Detect which cell encompasses the target text, then output its (x, y) center coordinate. 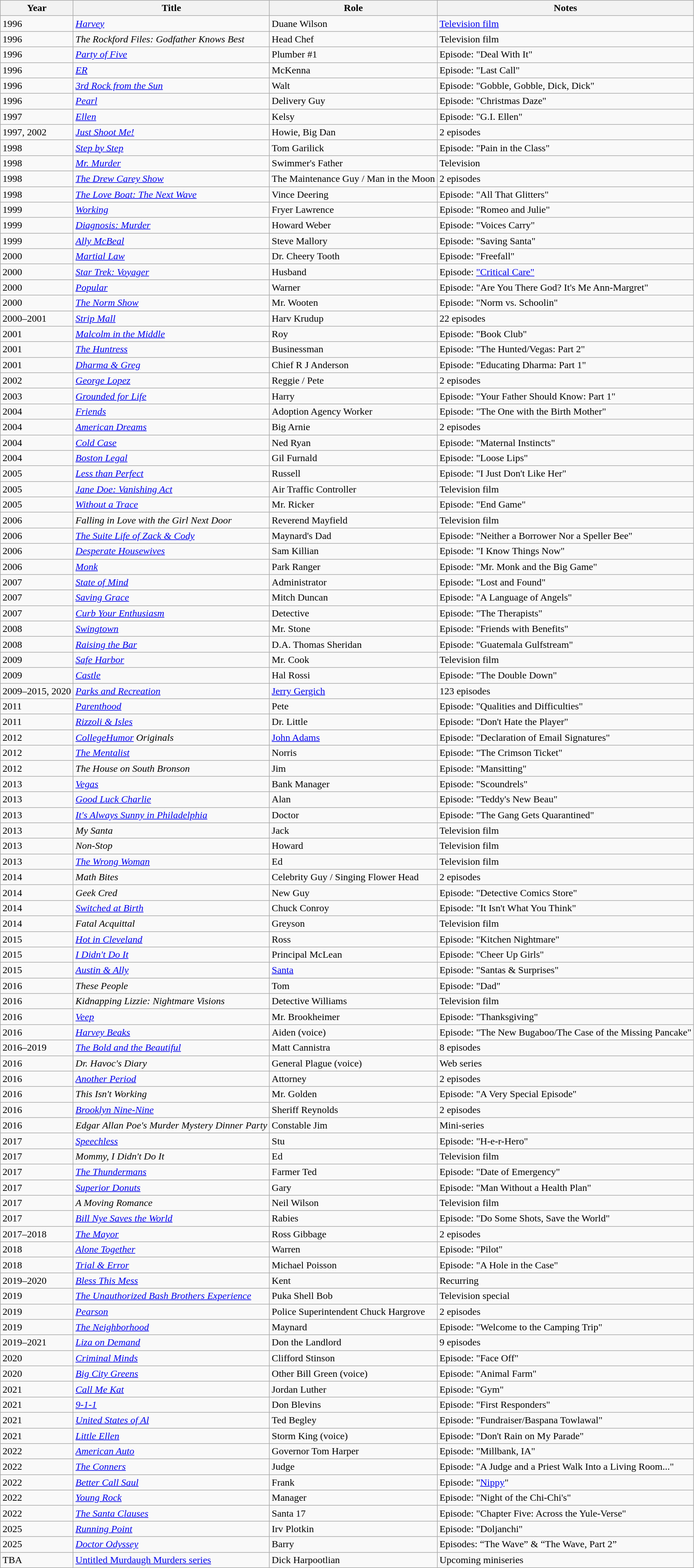
Friends (171, 411)
Tom Garilick (353, 148)
Raising the Bar (171, 644)
Mr. Golden (353, 1094)
Air Traffic Controller (353, 489)
Notes (566, 8)
Episode: "Gobble, Gobble, Dick, Dick" (566, 86)
McKenna (353, 70)
Episode: "Animal Farm" (566, 1374)
Fryer Lawrence (353, 210)
Austin & Ally (171, 970)
Episode: "Millbank, IA" (566, 1451)
General Plague (voice) (353, 1063)
Episode: "Book Club" (566, 334)
Plumber #1 (353, 55)
Ross (353, 939)
Manager (353, 1498)
Episode: "Date of Emergency" (566, 1172)
Don Blevins (353, 1405)
Ted Begley (353, 1420)
Parks and Recreation (171, 691)
Sam Killian (353, 551)
Dr. Little (353, 722)
Episode: "Gym" (566, 1389)
United States of Al (171, 1420)
The Thundermans (171, 1172)
Episode: "The One with the Birth Mother" (566, 411)
Jordan Luther (353, 1389)
Harvey (171, 24)
Farmer Ted (353, 1172)
Gil Furnald (353, 458)
Episode: "Christmas Daze" (566, 101)
3rd Rock from the Sun (171, 86)
Episode: "Neither a Borrower Nor a Speller Bee" (566, 536)
Duane Wilson (353, 24)
Television (566, 163)
2019–2021 (37, 1343)
The House on South Bronson (171, 769)
22 episodes (566, 318)
Young Rock (171, 1498)
Boston Legal (171, 458)
Episode: "Declaration of Email Signatures" (566, 738)
Attorney (353, 1079)
Delivery Guy (353, 101)
Geek Cred (171, 892)
Television special (566, 1296)
Episode: "It Isn't What You Think" (566, 908)
Episode: "Chapter Five: Across the Yule-Verse" (566, 1513)
Greyson (353, 923)
Episode: "The Double Down" (566, 675)
Episode: "Cheer Up Girls" (566, 955)
Episode: "Thanksgiving" (566, 1017)
These People (171, 986)
Steve Mallory (353, 241)
American Dreams (171, 427)
Popular (171, 287)
Mr. Wooten (353, 303)
123 episodes (566, 691)
Roy (353, 334)
Swingtown (171, 629)
Episode: "Freefall" (566, 256)
Parenthood (171, 707)
State of Mind (171, 582)
Speechless (171, 1141)
Police Superintendent Chuck Hargrove (353, 1312)
Episode: "Nippy" (566, 1482)
Episode: "Pain in the Class" (566, 148)
Russell (353, 474)
Detective Williams (353, 1001)
Aiden (voice) (353, 1032)
Vince Deering (353, 194)
Pete (353, 707)
Sheriff Reynolds (353, 1110)
Year (37, 8)
Episode: "Maternal Instincts" (566, 442)
The Suite Life of Zack & Cody (171, 536)
2017–2018 (37, 1234)
Alan (353, 799)
Jack (353, 830)
Ally McBeal (171, 241)
Episode: "Santas & Surprises" (566, 970)
Switched at Birth (171, 908)
2003 (37, 396)
Episode: "The Gang Gets Quarantined" (566, 815)
Episode: "Night of the Chi-Chi's" (566, 1498)
Episode: "G.I. Ellen" (566, 117)
Episode: "Voices Carry" (566, 225)
2002 (37, 380)
9 episodes (566, 1343)
1997 (37, 117)
ER (171, 70)
Running Point (171, 1529)
Episode: "Don't Rain on My Parade" (566, 1435)
The Wrong Woman (171, 861)
Episode: "A Language of Angels" (566, 598)
The Santa Clauses (171, 1513)
Celebrity Guy / Singing Flower Head (353, 877)
Episodes: “The Wave” & “The Wave, Part 2” (566, 1544)
CollegeHumor Originals (171, 738)
Michael Poisson (353, 1265)
Working (171, 210)
Doctor Odyssey (171, 1544)
Episode: "Lost and Found" (566, 582)
Park Ranger (353, 567)
Web series (566, 1063)
Big Arnie (353, 427)
The Rockford Files: Godfather Knows Best (171, 39)
Recurring (566, 1281)
Episode: "Your Father Should Know: Part 1" (566, 396)
Episode: "Kitchen Nightmare" (566, 939)
Episode: "Teddy's New Beau" (566, 799)
Doctor (353, 815)
2000–2001 (37, 318)
Jim (353, 769)
Santa (353, 970)
Monk (171, 567)
Episode: "Don't Hate the Player" (566, 722)
Norris (353, 753)
Title (171, 8)
Howard (353, 846)
Walt (353, 86)
Better Call Saul (171, 1482)
Strip Mall (171, 318)
Dharma & Greg (171, 365)
Episode: "Romeo and Julie" (566, 210)
Episode: "Critical Care" (566, 272)
Frank (353, 1482)
Episode: "All That Glitters" (566, 194)
Just Shoot Me! (171, 132)
Ellen (171, 117)
Untitled Murdaugh Murders series (171, 1560)
Constable Jim (353, 1125)
Call Me Kat (171, 1389)
Chuck Conroy (353, 908)
Clifford Stinson (353, 1358)
Episode: "Guatemala Gulfstream" (566, 644)
Episode: "Loose Lips" (566, 458)
Dr. Cheery Tooth (353, 256)
Bless This Mess (171, 1281)
Castle (171, 675)
Math Bites (171, 877)
It's Always Sunny in Philadelphia (171, 815)
Criminal Minds (171, 1358)
The Love Boat: The Next Wave (171, 194)
Episode: "A Hole in the Case" (566, 1265)
Mr. Brookheimer (353, 1017)
Vegas (171, 784)
Reverend Mayfield (353, 520)
Rizzoli & Isles (171, 722)
Episode: "Welcome to the Camping Trip" (566, 1327)
Mr. Stone (353, 629)
Storm King (voice) (353, 1435)
1997, 2002 (37, 132)
Cold Case (171, 442)
Businessman (353, 349)
The Maintenance Guy / Man in the Moon (353, 179)
Episode: "Man Without a Health Plan" (566, 1188)
Jerry Gergich (353, 691)
Episode: "Friends with Benefits" (566, 629)
Safe Harbor (171, 660)
Episode: "Detective Comics Store" (566, 892)
I Didn't Do It (171, 955)
Edgar Allan Poe's Murder Mystery Dinner Party (171, 1125)
Other Bill Green (voice) (353, 1374)
Hal Rossi (353, 675)
Swimmer's Father (353, 163)
Mr. Cook (353, 660)
Matt Cannistra (353, 1048)
Detective (353, 613)
Episode: "Mr. Monk and the Big Game" (566, 567)
The Norm Show (171, 303)
The Mentalist (171, 753)
Episode: "Saving Santa" (566, 241)
Episode: "Fundraiser/Baspana Towlawal" (566, 1420)
Kent (353, 1281)
Step by Step (171, 148)
Judge (353, 1467)
8 episodes (566, 1048)
Neil Wilson (353, 1203)
D.A. Thomas Sheridan (353, 644)
Little Ellen (171, 1435)
Curb Your Enthusiasm (171, 613)
Ned Ryan (353, 442)
Head Chef (353, 39)
Stu (353, 1141)
Malcolm in the Middle (171, 334)
Santa 17 (353, 1513)
Less than Perfect (171, 474)
Episode: "Mansitting" (566, 769)
The Drew Carey Show (171, 179)
Trial & Error (171, 1265)
Maynard's Dad (353, 536)
The Mayor (171, 1234)
Episode: "The Therapists" (566, 613)
Reggie / Pete (353, 380)
TBA (37, 1560)
The Huntress (171, 349)
Desperate Housewives (171, 551)
Episode: "Last Call" (566, 70)
Principal McLean (353, 955)
My Santa (171, 830)
The Neighborhood (171, 1327)
Episode: "Doljanchi" (566, 1529)
Episode: "The Crimson Ticket" (566, 753)
Episode: "Dad" (566, 986)
Veep (171, 1017)
Episode: "A Very Special Episode" (566, 1094)
Episode: "Educating Dharma: Part 1" (566, 365)
Mr. Ricker (353, 505)
Episode: "Scoundrels" (566, 784)
Adoption Agency Worker (353, 411)
Kelsy (353, 117)
The Conners (171, 1467)
Episode: "First Responders" (566, 1405)
Alone Together (171, 1250)
Governor Tom Harper (353, 1451)
Falling in Love with the Girl Next Door (171, 520)
Big City Greens (171, 1374)
Husband (353, 272)
American Auto (171, 1451)
Harv Krudup (353, 318)
A Moving Romance (171, 1203)
Role (353, 8)
Non-Stop (171, 846)
Episode: "Face Off" (566, 1358)
Tom (353, 986)
Rabies (353, 1219)
Good Luck Charlie (171, 799)
2016–2019 (37, 1048)
Kidnapping Lizzie: Nightmare Visions (171, 1001)
George Lopez (171, 380)
Diagnosis: Murder (171, 225)
Jane Doe: Vanishing Act (171, 489)
Maynard (353, 1327)
Episode: "Norm vs. Schoolin" (566, 303)
Howie, Big Dan (353, 132)
Episode: "Qualities and Difficulties" (566, 707)
Brooklyn Nine-Nine (171, 1110)
Grounded for Life (171, 396)
Episode: "I Just Don't Like Her" (566, 474)
Mini-series (566, 1125)
Episode: "End Game" (566, 505)
Puka Shell Bob (353, 1296)
Harvey Beaks (171, 1032)
Mommy, I Didn't Do It (171, 1156)
This Isn't Working (171, 1094)
Mitch Duncan (353, 598)
Administrator (353, 582)
Warren (353, 1250)
9-1-1 (171, 1405)
Irv Plotkin (353, 1529)
2019–2020 (37, 1281)
Superior Donuts (171, 1188)
Bank Manager (353, 784)
2009–2015, 2020 (37, 691)
Liza on Demand (171, 1343)
The Bold and the Beautiful (171, 1048)
Episode: "A Judge and a Priest Walk Into a Living Room..." (566, 1467)
Howard Weber (353, 225)
Bill Nye Saves the World (171, 1219)
Without a Trace (171, 505)
The Unauthorized Bash Brothers Experience (171, 1296)
Chief R J Anderson (353, 365)
Pearl (171, 101)
Upcoming miniseries (566, 1560)
Episode: "Are You There God? It's Me Ann-Margret" (566, 287)
Episode: "Pilot" (566, 1250)
Barry (353, 1544)
Mr. Murder (171, 163)
Episode: "The New Bugaboo/The Case of the Missing Pancake" (566, 1032)
Martial Law (171, 256)
Episode: "The Hunted/Vegas: Part 2" (566, 349)
Fatal Acquittal (171, 923)
Dick Harpootlian (353, 1560)
Don the Landlord (353, 1343)
John Adams (353, 738)
Episode: "I Know Things Now" (566, 551)
Episode: "H-e-r-Hero" (566, 1141)
Warner (353, 287)
Party of Five (171, 55)
Ross Gibbage (353, 1234)
Harry (353, 396)
Another Period (171, 1079)
Star Trek: Voyager (171, 272)
Dr. Havoc's Diary (171, 1063)
Gary (353, 1188)
Episode: "Deal With It" (566, 55)
Pearson (171, 1312)
Hot in Cleveland (171, 939)
Saving Grace (171, 598)
New Guy (353, 892)
Episode: "Do Some Shots, Save the World" (566, 1219)
